Capture the cell that displays the provided text and extract its (x, y) central coordinate. 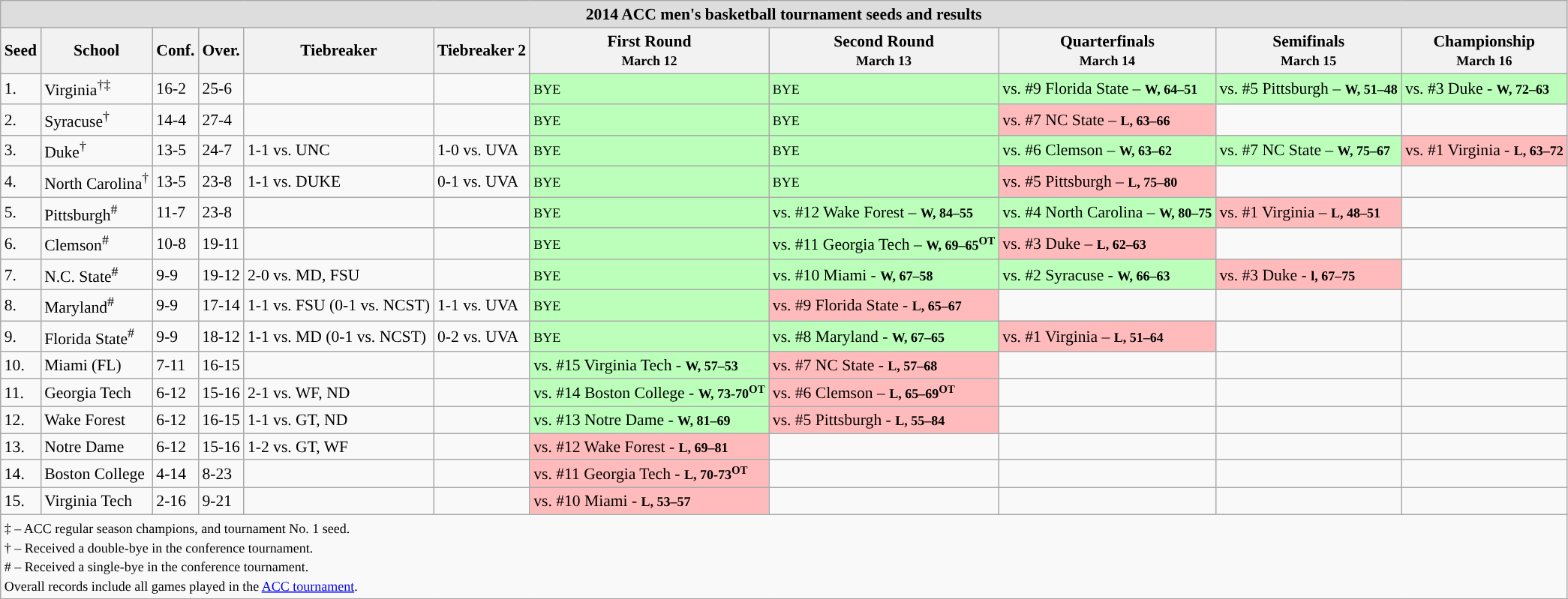
10-8 (176, 243)
Virginia Tech (96, 502)
2014 ACC men's basketball tournament seeds and results (784, 14)
vs. #7 NC State – L, 63–66 (1107, 120)
18-12 (221, 336)
Florida State# (96, 336)
Boston College (96, 474)
vs. #1 Virginia – L, 48–51 (1308, 213)
24-7 (221, 151)
16-2 (176, 88)
vs. #11 Georgia Tech - L, 70-73OT (650, 474)
SemifinalsMarch 15 (1308, 51)
Virginia†‡ (96, 88)
vs. #7 NC State – W, 75–67 (1308, 151)
8-23 (221, 474)
vs. #12 Wake Forest - L, 69–81 (650, 447)
Tiebreaker (339, 51)
1-1 vs. GT, ND (339, 421)
vs. #1 Virginia - L, 63–72 (1484, 151)
9. (21, 336)
vs. #9 Florida State - L, 65–67 (884, 306)
14. (21, 474)
N.C. State# (96, 274)
19-12 (221, 274)
1-1 vs. UVA (482, 306)
10. (21, 366)
1-0 vs. UVA (482, 151)
Over. (221, 51)
17-14 (221, 306)
vs. #4 North Carolina – W, 80–75 (1107, 213)
vs. #7 NC State - L, 57–68 (884, 366)
Tiebreaker 2 (482, 51)
11. (21, 393)
vs. #10 Miami - W, 67–58 (884, 274)
vs. #8 Maryland - W, 67–65 (884, 336)
2-16 (176, 502)
vs. #3 Duke - l, 67–75 (1308, 274)
Georgia Tech (96, 393)
2. (21, 120)
4. (21, 181)
0-2 vs. UVA (482, 336)
Maryland# (96, 306)
North Carolina† (96, 181)
7-11 (176, 366)
11-7 (176, 213)
0-1 vs. UVA (482, 181)
vs. #5 Pittsburgh – W, 51–48 (1308, 88)
ChampionshipMarch 16 (1484, 51)
1-1 vs. UNC (339, 151)
vs. #5 Pittsburgh - L, 55–84 (884, 421)
vs. #12 Wake Forest – W, 84–55 (884, 213)
13. (21, 447)
vs. #6 Clemson – W, 63–62 (1107, 151)
Notre Dame (96, 447)
QuarterfinalsMarch 14 (1107, 51)
1-1 vs. MD (0-1 vs. NCST) (339, 336)
12. (21, 421)
3. (21, 151)
27-4 (221, 120)
Second RoundMarch 13 (884, 51)
7. (21, 274)
5. (21, 213)
vs. #9 Florida State – W, 64–51 (1107, 88)
Syracuse† (96, 120)
9-21 (221, 502)
6. (21, 243)
Miami (FL) (96, 366)
8. (21, 306)
15. (21, 502)
vs. #11 Georgia Tech – W, 69–65OT (884, 243)
School (96, 51)
1-1 vs. FSU (0-1 vs. NCST) (339, 306)
Clemson# (96, 243)
Seed (21, 51)
First RoundMarch 12 (650, 51)
Conf. (176, 51)
vs. #1 Virginia – L, 51–64 (1107, 336)
vs. #15 Virginia Tech - W, 57–53 (650, 366)
vs. #5 Pittsburgh – L, 75–80 (1107, 181)
Pittsburgh# (96, 213)
vs. #3 Duke - W, 72–63 (1484, 88)
14-4 (176, 120)
2-1 vs. WF, ND (339, 393)
25-6 (221, 88)
Wake Forest (96, 421)
1-2 vs. GT, WF (339, 447)
1. (21, 88)
vs. #6 Clemson – L, 65–69OT (884, 393)
1-1 vs. DUKE (339, 181)
Duke† (96, 151)
4-14 (176, 474)
vs. #10 Miami - L, 53–57 (650, 502)
vs. #14 Boston College - W, 73-70OT (650, 393)
vs. #13 Notre Dame - W, 81–69 (650, 421)
2-0 vs. MD, FSU (339, 274)
vs. #2 Syracuse - W, 66–63 (1107, 274)
19-11 (221, 243)
vs. #3 Duke – L, 62–63 (1107, 243)
